Detect which cell encompasses the target text, then output its [X, Y] center coordinate. 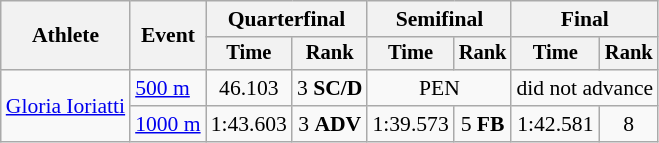
3 ADV [330, 124]
Gloria Ioriatti [66, 106]
1:43.603 [249, 124]
PEN [439, 88]
Athlete [66, 36]
1:39.573 [410, 124]
Quarterfinal [287, 19]
8 [628, 124]
5 FB [483, 124]
did not advance [584, 88]
Final [584, 19]
46.103 [249, 88]
Semifinal [439, 19]
Event [168, 36]
1000 m [168, 124]
1:42.581 [555, 124]
500 m [168, 88]
3 SC/D [330, 88]
